Provide the (X, Y) coordinate of the cell's center where the given text is located.  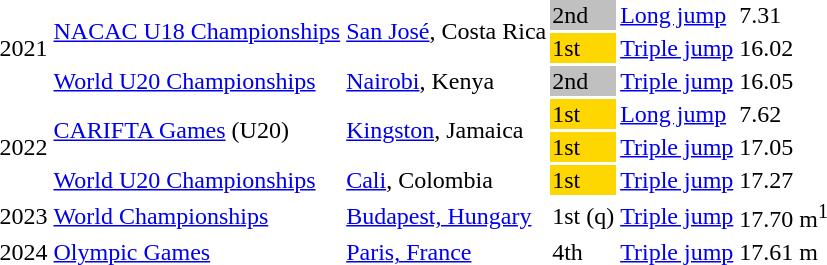
Kingston, Jamaica (446, 130)
Budapest, Hungary (446, 216)
1st (q) (584, 216)
World Championships (197, 216)
CARIFTA Games (U20) (197, 130)
San José, Costa Rica (446, 32)
Nairobi, Kenya (446, 81)
Cali, Colombia (446, 180)
NACAC U18 Championships (197, 32)
